Return the [X, Y] coordinate for the center point of the cell that contains the specified text.  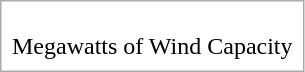
Megawatts of Wind Capacity [153, 46]
